Output the [X, Y] coordinate of the center of the cell containing the given text.  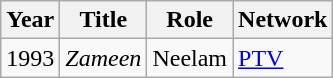
Network [283, 20]
Title [104, 20]
Role [190, 20]
PTV [283, 58]
Neelam [190, 58]
Zameen [104, 58]
Year [30, 20]
1993 [30, 58]
